Return the [X, Y] coordinate for the center point of the cell that contains the specified text.  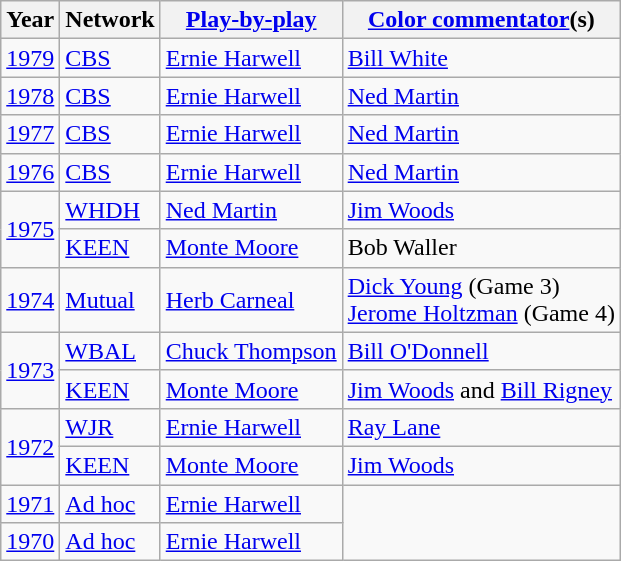
1977 [30, 134]
1972 [30, 446]
1976 [30, 172]
Bill O'Donnell [481, 351]
1971 [30, 503]
Jim Woods and Bill Rigney [481, 389]
1975 [30, 229]
Chuck Thompson [251, 351]
Bill White [481, 58]
Network [110, 20]
Herb Carneal [251, 300]
1974 [30, 300]
Color commentator(s) [481, 20]
WHDH [110, 210]
1970 [30, 542]
Year [30, 20]
Bob Waller [481, 248]
1979 [30, 58]
Ray Lane [481, 427]
1973 [30, 370]
WJR [110, 427]
Play-by-play [251, 20]
Mutual [110, 300]
Dick Young (Game 3)Jerome Holtzman (Game 4) [481, 300]
1978 [30, 96]
WBAL [110, 351]
